Find where the given text appears and provide that cell's center as [X, Y] coordinate. 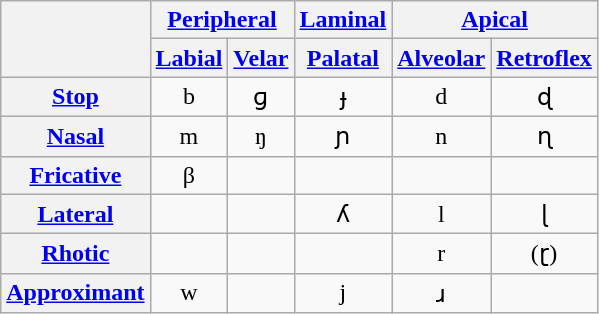
ɟ [343, 97]
ɖ [544, 97]
ɳ [544, 136]
ɲ [343, 136]
Rhotic [76, 254]
Lateral [76, 214]
ɭ [544, 214]
Palatal [343, 58]
Stop [76, 97]
b [189, 97]
w [189, 293]
n [442, 136]
Nasal [76, 136]
d [442, 97]
Approximant [76, 293]
Laminal [343, 20]
Fricative [76, 175]
l [442, 214]
ʎ [343, 214]
ɡ [261, 97]
Labial [189, 58]
Peripheral [222, 20]
j [343, 293]
(ɽ) [544, 254]
Retroflex [544, 58]
Alveolar [442, 58]
ɹ [442, 293]
β [189, 175]
ŋ [261, 136]
m [189, 136]
Apical [495, 20]
r [442, 254]
Velar [261, 58]
